Pinpoint the cell where the given text exists, returning its [x, y] midpoint coordinate. 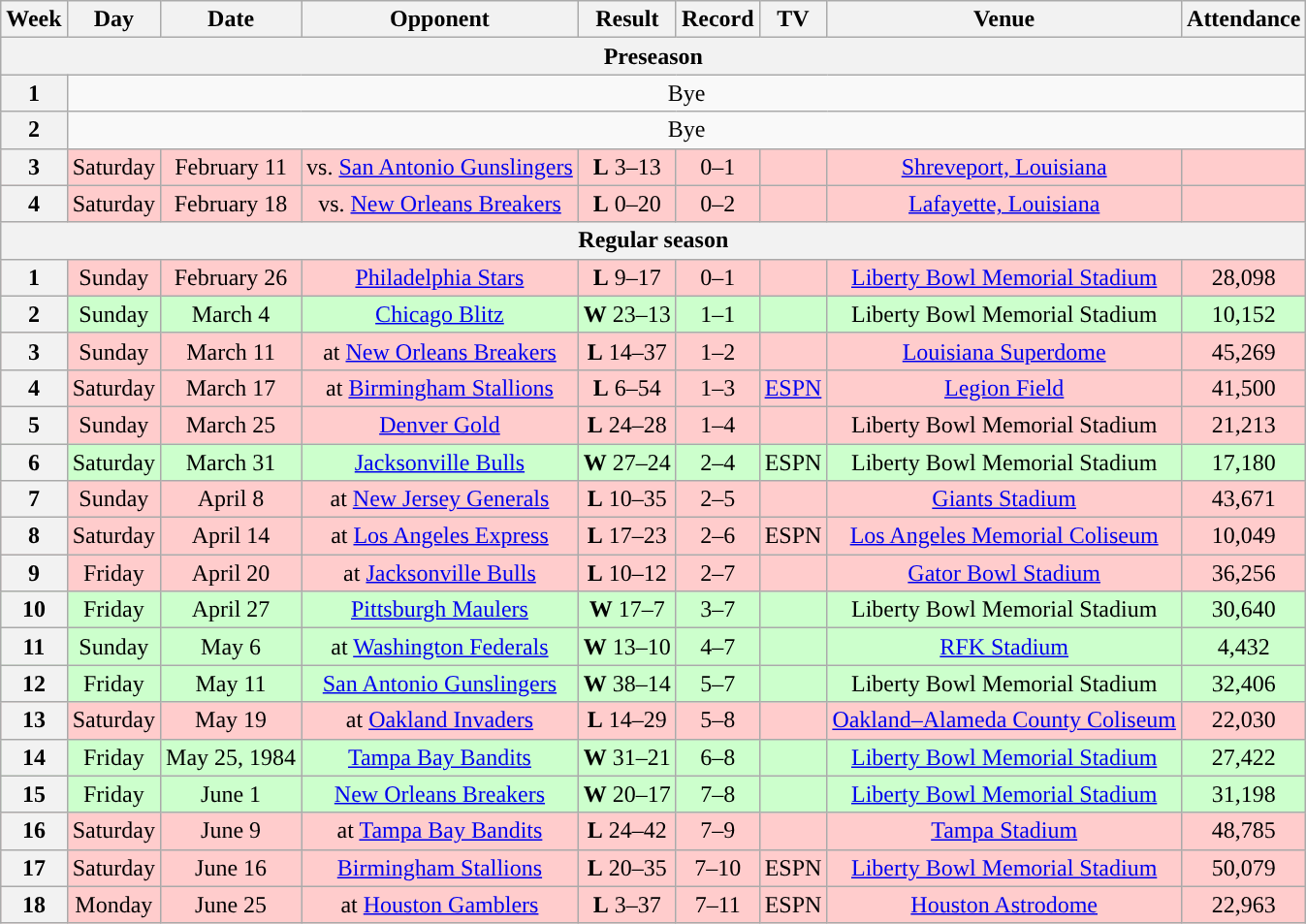
7–10 [717, 868]
14 [34, 757]
June 16 [231, 868]
1–3 [717, 388]
0–2 [717, 204]
May 6 [231, 647]
vs. New Orleans Breakers [440, 204]
1–4 [717, 425]
February 11 [231, 167]
May 11 [231, 684]
Record [717, 19]
W 23–13 [626, 314]
1–2 [717, 351]
6–8 [717, 757]
Legion Field [1004, 388]
27,422 [1244, 757]
21,213 [1244, 425]
L 24–42 [626, 831]
L 10–35 [626, 499]
New Orleans Breakers [440, 794]
Los Angeles Memorial Coliseum [1004, 536]
41,500 [1244, 388]
7–8 [717, 794]
W 20–17 [626, 794]
36,256 [1244, 573]
12 [34, 684]
31,198 [1244, 794]
15 [34, 794]
W 13–10 [626, 647]
L 10–12 [626, 573]
vs. San Antonio Gunslingers [440, 167]
Regular season [653, 240]
April 8 [231, 499]
2–4 [717, 462]
L 3–13 [626, 167]
Week [34, 19]
W 27–24 [626, 462]
10,049 [1244, 536]
April 27 [231, 610]
February 18 [231, 204]
11 [34, 647]
2–6 [717, 536]
at Tampa Bay Bandits [440, 831]
17 [34, 868]
W 31–21 [626, 757]
March 11 [231, 351]
30,640 [1244, 610]
June 9 [231, 831]
June 1 [231, 794]
Oakland–Alameda County Coliseum [1004, 720]
Shreveport, Louisiana [1004, 167]
at Birmingham Stallions [440, 388]
Opponent [440, 19]
L 20–35 [626, 868]
Preseason [653, 56]
Houston Astrodome [1004, 905]
W 38–14 [626, 684]
L 9–17 [626, 277]
Result [626, 19]
9 [34, 573]
4,432 [1244, 647]
22,963 [1244, 905]
February 26 [231, 277]
17,180 [1244, 462]
March 25 [231, 425]
at New Orleans Breakers [440, 351]
Day [113, 19]
43,671 [1244, 499]
Louisiana Superdome [1004, 351]
18 [34, 905]
March 17 [231, 388]
at Los Angeles Express [440, 536]
Attendance [1244, 19]
May 25, 1984 [231, 757]
W 17–7 [626, 610]
at Jacksonville Bulls [440, 573]
3–7 [717, 610]
L 17–23 [626, 536]
5–7 [717, 684]
32,406 [1244, 684]
45,269 [1244, 351]
Pittsburgh Maulers [440, 610]
5 [34, 425]
Tampa Stadium [1004, 831]
May 19 [231, 720]
Date [231, 19]
March 31 [231, 462]
Denver Gold [440, 425]
April 14 [231, 536]
7–11 [717, 905]
Jacksonville Bulls [440, 462]
L 0–20 [626, 204]
San Antonio Gunslingers [440, 684]
1–1 [717, 314]
at Oakland Invaders [440, 720]
50,079 [1244, 868]
6 [34, 462]
L 24–28 [626, 425]
at New Jersey Generals [440, 499]
L 3–37 [626, 905]
at Washington Federals [440, 647]
L 14–37 [626, 351]
22,030 [1244, 720]
Chicago Blitz [440, 314]
28,098 [1244, 277]
L 14–29 [626, 720]
10,152 [1244, 314]
Gator Bowl Stadium [1004, 573]
Venue [1004, 19]
Philadelphia Stars [440, 277]
4–7 [717, 647]
June 25 [231, 905]
Lafayette, Louisiana [1004, 204]
10 [34, 610]
Tampa Bay Bandits [440, 757]
2–7 [717, 573]
16 [34, 831]
Monday [113, 905]
April 20 [231, 573]
L 6–54 [626, 388]
5–8 [717, 720]
7 [34, 499]
7–9 [717, 831]
Giants Stadium [1004, 499]
8 [34, 536]
RFK Stadium [1004, 647]
13 [34, 720]
2–5 [717, 499]
March 4 [231, 314]
48,785 [1244, 831]
Birmingham Stallions [440, 868]
TV [793, 19]
at Houston Gamblers [440, 905]
